For the text-containing cell, return its midpoint in [X, Y] coordinate format. 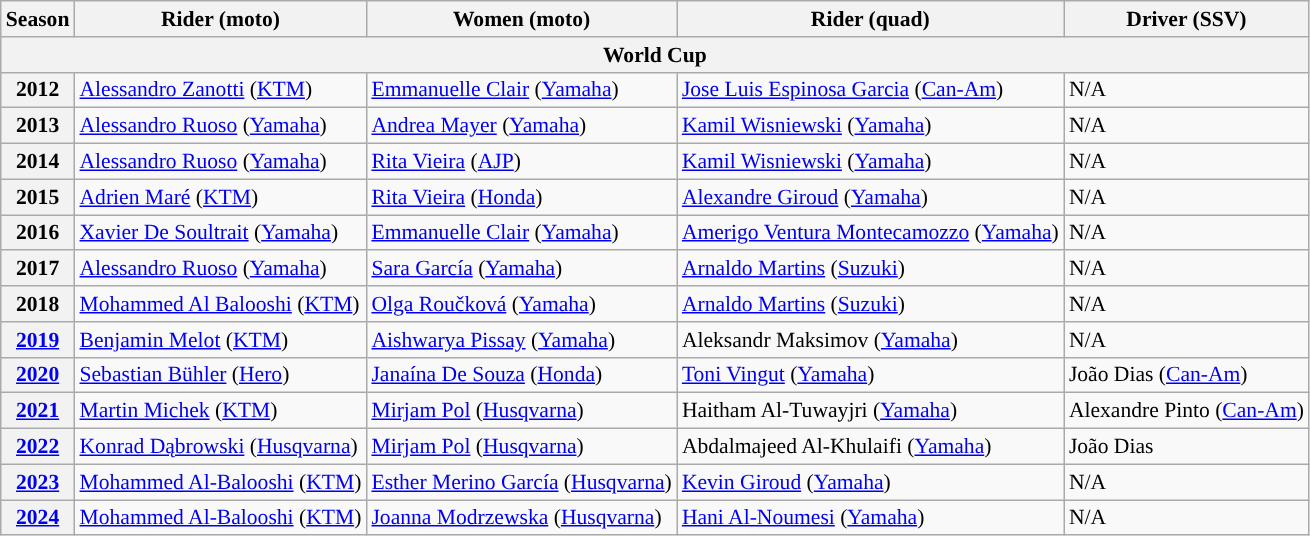
João Dias (Can-Am) [1186, 375]
Alessandro Zanotti (KTM) [220, 90]
World Cup [655, 55]
Konrad Dąbrowski (Husqvarna) [220, 447]
Esther Merino García (Husqvarna) [521, 482]
Aleksandr Maksimov (Yamaha) [870, 340]
2021 [38, 411]
Women (moto) [521, 19]
2017 [38, 269]
Sebastian Bühler (Hero) [220, 375]
Alexandre Pinto (Can-Am) [1186, 411]
Janaína De Souza (Honda) [521, 375]
Alexandre Giroud (Yamaha) [870, 197]
2012 [38, 90]
2020 [38, 375]
2014 [38, 162]
2024 [38, 518]
Martin Michek (KTM) [220, 411]
Andrea Mayer (Yamaha) [521, 126]
Rider (moto) [220, 19]
Xavier De Soultrait (Yamaha) [220, 233]
João Dias [1186, 447]
Abdalmajeed Al-Khulaifi (Yamaha) [870, 447]
Amerigo Ventura Montecamozzo (Yamaha) [870, 233]
Rider (quad) [870, 19]
Benjamin Melot (KTM) [220, 340]
Aishwarya Pissay (Yamaha) [521, 340]
2015 [38, 197]
Sara García (Yamaha) [521, 269]
2016 [38, 233]
Driver (SSV) [1186, 19]
Joanna Modrzewska (Husqvarna) [521, 518]
2023 [38, 482]
2019 [38, 340]
Rita Vieira (AJP) [521, 162]
Mohammed Al Balooshi (KTM) [220, 304]
2018 [38, 304]
Kevin Giroud (Yamaha) [870, 482]
2013 [38, 126]
Rita Vieira (Honda) [521, 197]
Toni Vingut (Yamaha) [870, 375]
Season [38, 19]
Hani Al-Noumesi (Yamaha) [870, 518]
Haitham Al-Tuwayjri (Yamaha) [870, 411]
Adrien Maré (KTM) [220, 197]
2022 [38, 447]
Jose Luis Espinosa Garcia (Can-Am) [870, 90]
Olga Roučková (Yamaha) [521, 304]
